Extract the (X, Y) coordinate from the center of the cell holding the provided text.  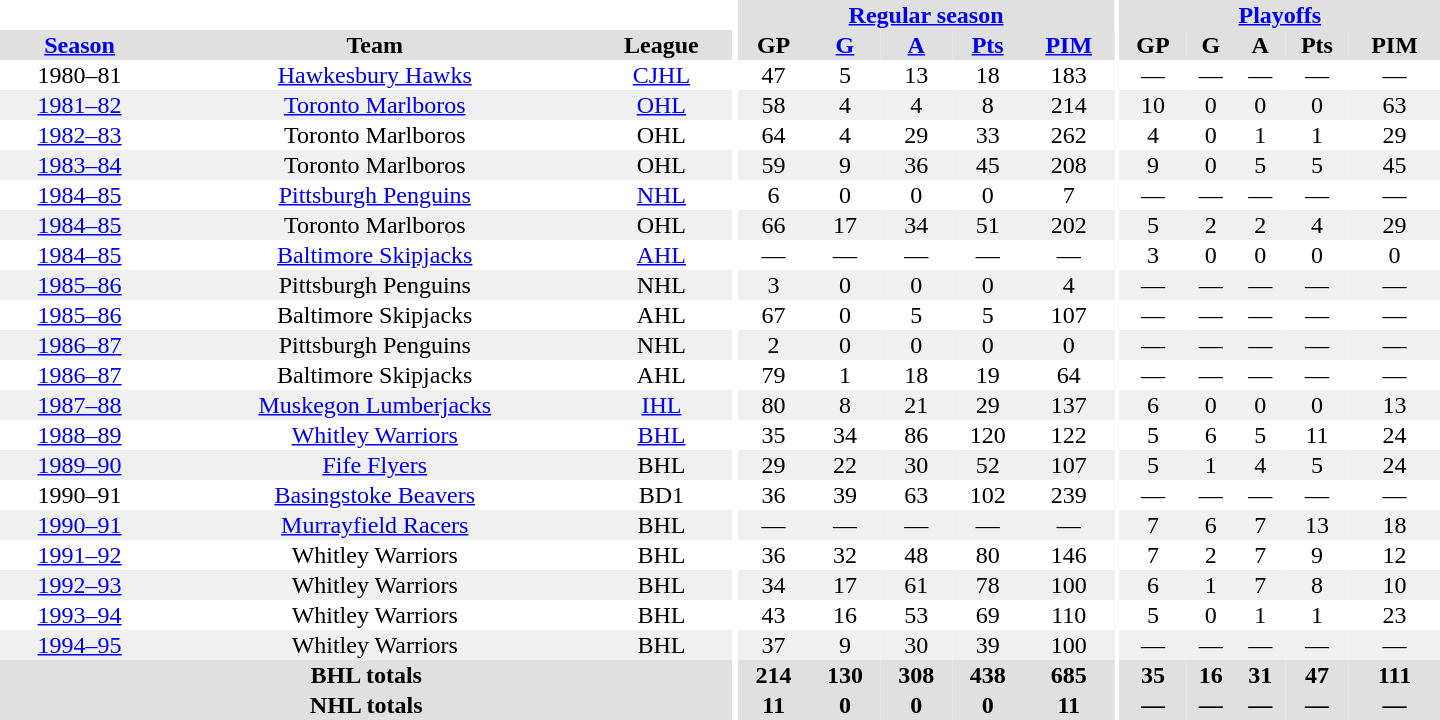
League (661, 45)
69 (988, 615)
37 (774, 645)
32 (844, 555)
BHL totals (366, 675)
120 (988, 435)
33 (988, 135)
202 (1068, 225)
61 (916, 585)
262 (1068, 135)
146 (1068, 555)
1993–94 (80, 615)
438 (988, 675)
110 (1068, 615)
1980–81 (80, 75)
19 (988, 375)
NHL totals (366, 705)
137 (1068, 405)
130 (844, 675)
1989–90 (80, 465)
21 (916, 405)
111 (1394, 675)
48 (916, 555)
BD1 (661, 495)
CJHL (661, 75)
183 (1068, 75)
22 (844, 465)
Playoffs (1280, 15)
12 (1394, 555)
67 (774, 315)
86 (916, 435)
79 (774, 375)
Basingstoke Beavers (374, 495)
1987–88 (80, 405)
208 (1068, 165)
59 (774, 165)
Season (80, 45)
1991–92 (80, 555)
23 (1394, 615)
53 (916, 615)
Murrayfield Racers (374, 525)
122 (1068, 435)
31 (1260, 675)
78 (988, 585)
52 (988, 465)
1982–83 (80, 135)
Hawkesbury Hawks (374, 75)
IHL (661, 405)
Muskegon Lumberjacks (374, 405)
Team (374, 45)
685 (1068, 675)
308 (916, 675)
102 (988, 495)
1988–89 (80, 435)
66 (774, 225)
58 (774, 105)
51 (988, 225)
1981–82 (80, 105)
239 (1068, 495)
Fife Flyers (374, 465)
1983–84 (80, 165)
1994–95 (80, 645)
Regular season (926, 15)
43 (774, 615)
1992–93 (80, 585)
